Provide the [x, y] coordinate of the cell's center where the given text is located.  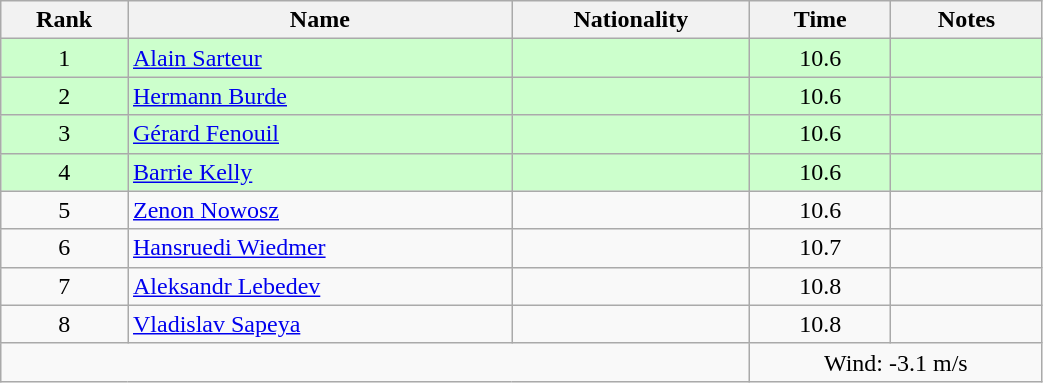
10.7 [820, 248]
Name [320, 20]
3 [64, 134]
7 [64, 286]
Gérard Fenouil [320, 134]
Time [820, 20]
8 [64, 324]
Rank [64, 20]
Hansruedi Wiedmer [320, 248]
Zenon Nowosz [320, 210]
Nationality [631, 20]
2 [64, 96]
Alain Sarteur [320, 58]
Hermann Burde [320, 96]
Wind: -3.1 m/s [896, 362]
Vladislav Sapeya [320, 324]
5 [64, 210]
Aleksandr Lebedev [320, 286]
1 [64, 58]
6 [64, 248]
Barrie Kelly [320, 172]
Notes [966, 20]
4 [64, 172]
